Capture the cell that displays the provided text and extract its (X, Y) central coordinate. 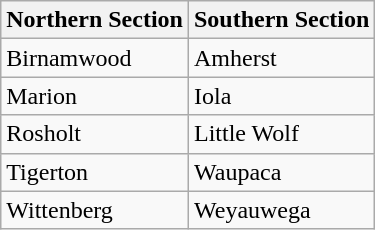
Marion (95, 96)
Tigerton (95, 172)
Northern Section (95, 20)
Little Wolf (281, 134)
Iola (281, 96)
Rosholt (95, 134)
Wittenberg (95, 210)
Weyauwega (281, 210)
Southern Section (281, 20)
Waupaca (281, 172)
Birnamwood (95, 58)
Amherst (281, 58)
